Determine the [X, Y] coordinate at the center of the cell enclosing the given text.  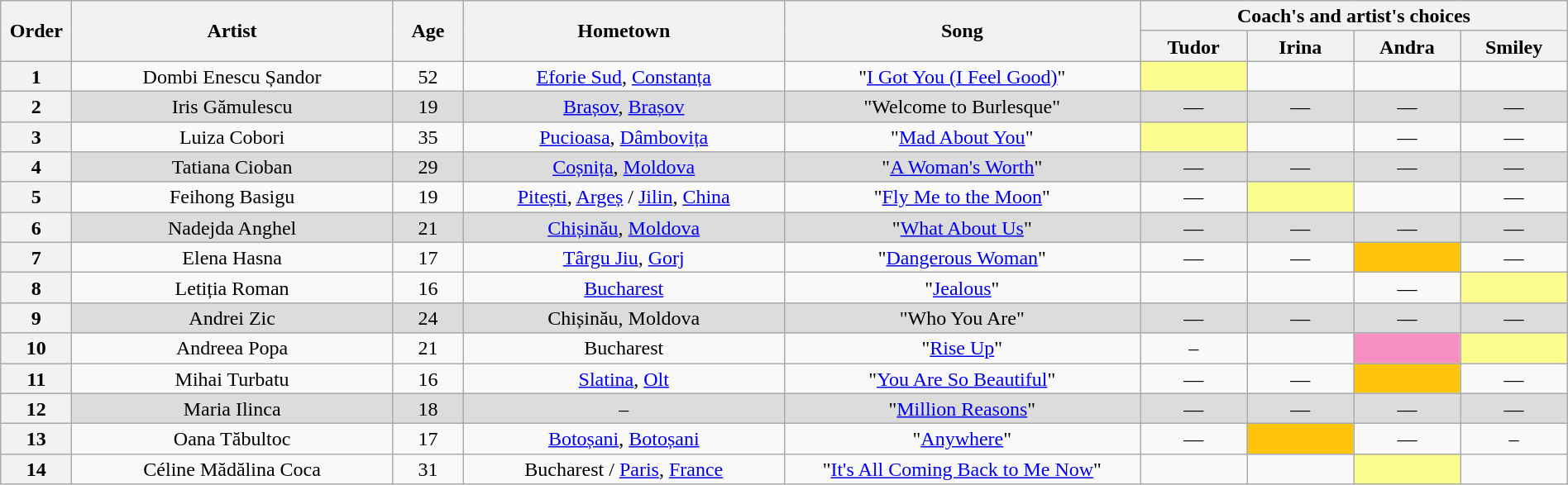
"Jealous" [963, 288]
Feihong Basigu [232, 197]
Brașov, Brașov [624, 106]
Oana Tăbultoc [232, 440]
35 [428, 137]
"What About Us" [963, 228]
Botoșani, Botoșani [624, 440]
52 [428, 76]
29 [428, 167]
Irina [1300, 46]
Luiza Cobori [232, 137]
12 [36, 408]
"Anywhere" [963, 440]
11 [36, 378]
Nadejda Anghel [232, 228]
Smiley [1513, 46]
Elena Hasna [232, 258]
Bucharest / Paris, France [624, 469]
3 [36, 137]
"It's All Coming Back to Me Now" [963, 469]
Pucioasa, Dâmbovița [624, 137]
Andra [1408, 46]
Andrei Zic [232, 317]
"Welcome to Burlesque" [963, 106]
Céline Mădălina Coca [232, 469]
Coach's and artist's choices [1355, 17]
"Million Reasons" [963, 408]
7 [36, 258]
Tudor [1194, 46]
Andreea Popa [232, 349]
Song [963, 31]
8 [36, 288]
9 [36, 317]
24 [428, 317]
1 [36, 76]
Maria Ilinca [232, 408]
4 [36, 167]
"You Are So Beautiful" [963, 378]
18 [428, 408]
5 [36, 197]
Eforie Sud, Constanța [624, 76]
"A Woman's Worth" [963, 167]
"Fly Me to the Moon" [963, 197]
Pitești, Argeș / Jilin, China [624, 197]
Age [428, 31]
2 [36, 106]
"Mad About You" [963, 137]
Order [36, 31]
Hometown [624, 31]
31 [428, 469]
Coșnița, Moldova [624, 167]
10 [36, 349]
Tatiana Cioban [232, 167]
"I Got You (I Feel Good)" [963, 76]
Letiția Roman [232, 288]
14 [36, 469]
13 [36, 440]
Mihai Turbatu [232, 378]
"Dangerous Woman" [963, 258]
Iris Gămulescu [232, 106]
"Rise Up" [963, 349]
6 [36, 228]
"Who You Are" [963, 317]
Artist [232, 31]
Slatina, Olt [624, 378]
Dombi Enescu Șandor [232, 76]
Târgu Jiu, Gorj [624, 258]
